Provide the [X, Y] coordinate of the cell's center where the given text is located.  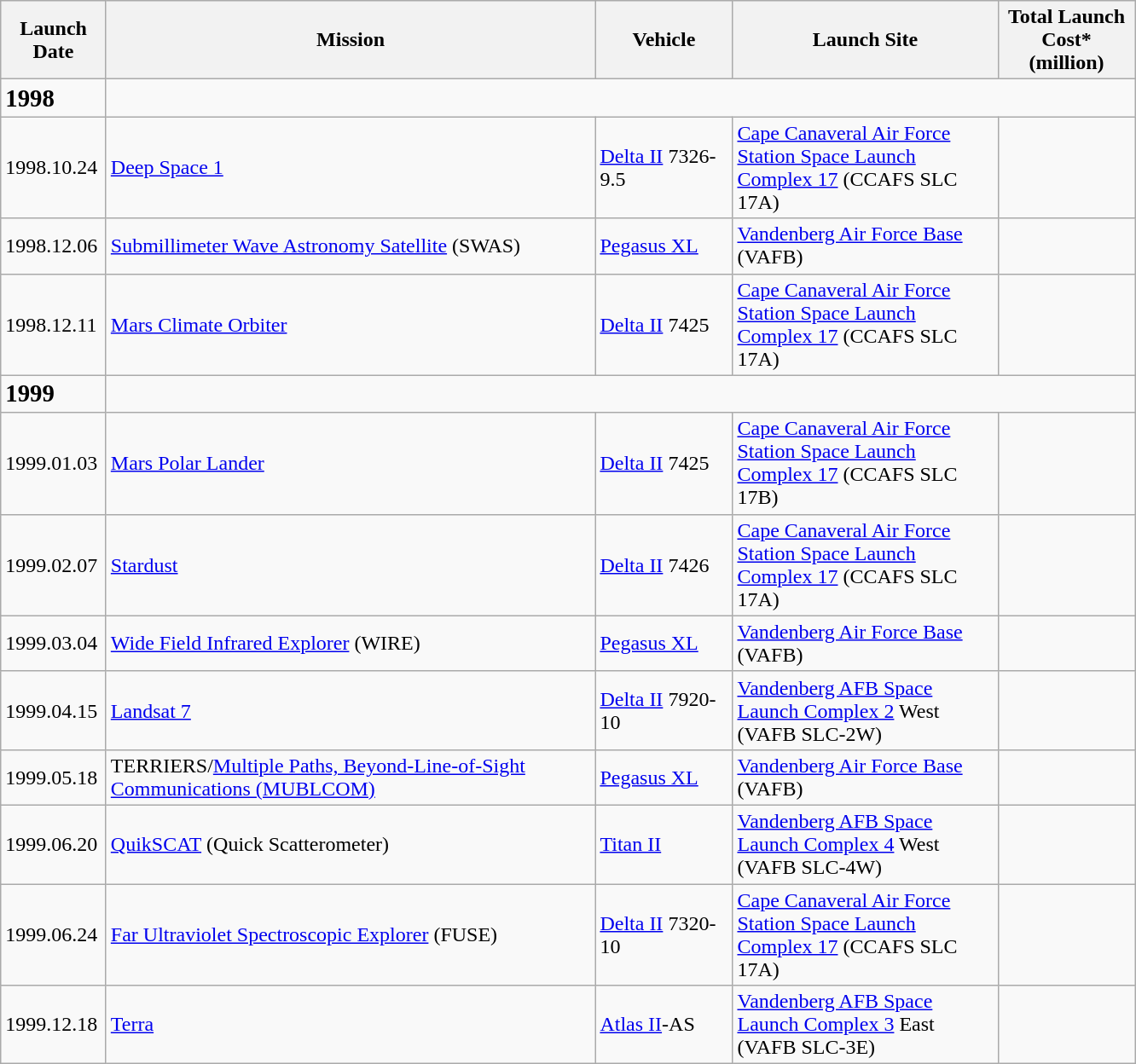
1999.03.04 [54, 643]
Submillimeter Wave Astronomy Satellite (SWAS) [351, 246]
1998 [54, 98]
Launch Site [865, 40]
Delta II 7326-9.5 [664, 167]
Mission [351, 40]
Vandenberg AFB Space Launch Complex 2 West (VAFB SLC-2W) [865, 710]
Delta II 7320-10 [664, 934]
Vandenberg AFB Space Launch Complex 3 East (VAFB SLC-3E) [865, 1025]
Vehicle [664, 40]
1999.05.18 [54, 778]
1999.06.24 [54, 934]
1998.12.06 [54, 246]
1999.04.15 [54, 710]
Total Launch Cost* (million) [1066, 40]
Mars Polar Lander [351, 464]
1999.12.18 [54, 1025]
Mars Climate Orbiter [351, 324]
Cape Canaveral Air Force Station Space Launch Complex 17 (CCAFS SLC 17B) [865, 464]
Delta II 7426 [664, 564]
1998.10.24 [54, 167]
Launch Date [54, 40]
Deep Space 1 [351, 167]
Atlas II-AS [664, 1025]
Delta II 7920-10 [664, 710]
Titan II [664, 844]
Stardust [351, 564]
1999.02.07 [54, 564]
1999 [54, 394]
QuikSCAT (Quick Scatterometer) [351, 844]
TERRIERS/Multiple Paths, Beyond-Line-of-Sight Communications (MUBLCOM) [351, 778]
Far Ultraviolet Spectroscopic Explorer (FUSE) [351, 934]
1999.06.20 [54, 844]
Vandenberg AFB Space Launch Complex 4 West (VAFB SLC-4W) [865, 844]
1998.12.11 [54, 324]
Wide Field Infrared Explorer (WIRE) [351, 643]
1999.01.03 [54, 464]
Landsat 7 [351, 710]
Terra [351, 1025]
